Output the (X, Y) coordinate of the center of the cell containing the given text.  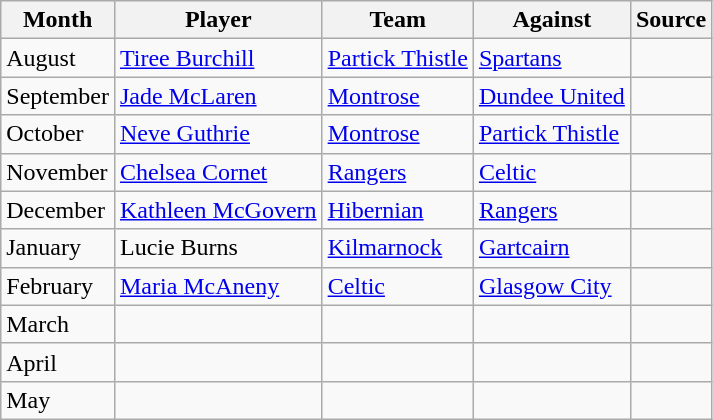
Team (398, 20)
Spartans (552, 58)
Source (670, 20)
Kathleen McGovern (218, 210)
Maria McAneny (218, 286)
Gartcairn (552, 248)
August (58, 58)
Hibernian (398, 210)
September (58, 96)
Jade McLaren (218, 96)
October (58, 134)
Kilmarnock (398, 248)
Month (58, 20)
Chelsea Cornet (218, 172)
February (58, 286)
March (58, 324)
Dundee United (552, 96)
December (58, 210)
Glasgow City (552, 286)
May (58, 400)
Tiree Burchill (218, 58)
April (58, 362)
Lucie Burns (218, 248)
January (58, 248)
November (58, 172)
Against (552, 20)
Player (218, 20)
Neve Guthrie (218, 134)
